Determine the (x, y) coordinate at the center of the cell enclosing the given text.  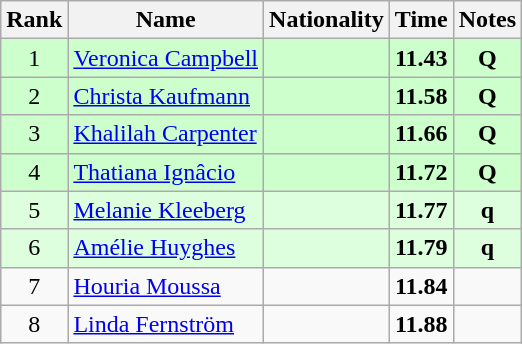
Linda Fernström (166, 324)
Amélie Huyghes (166, 248)
2 (34, 96)
Houria Moussa (166, 286)
Melanie Kleeberg (166, 210)
Rank (34, 20)
11.58 (421, 96)
11.84 (421, 286)
Nationality (327, 20)
Veronica Campbell (166, 58)
Khalilah Carpenter (166, 134)
11.43 (421, 58)
Thatiana Ignâcio (166, 172)
11.79 (421, 248)
Name (166, 20)
Notes (487, 20)
Time (421, 20)
7 (34, 286)
4 (34, 172)
1 (34, 58)
8 (34, 324)
6 (34, 248)
5 (34, 210)
Christa Kaufmann (166, 96)
11.77 (421, 210)
11.72 (421, 172)
11.66 (421, 134)
3 (34, 134)
11.88 (421, 324)
